Provide the (X, Y) coordinate of the cell's center where the given text is located.  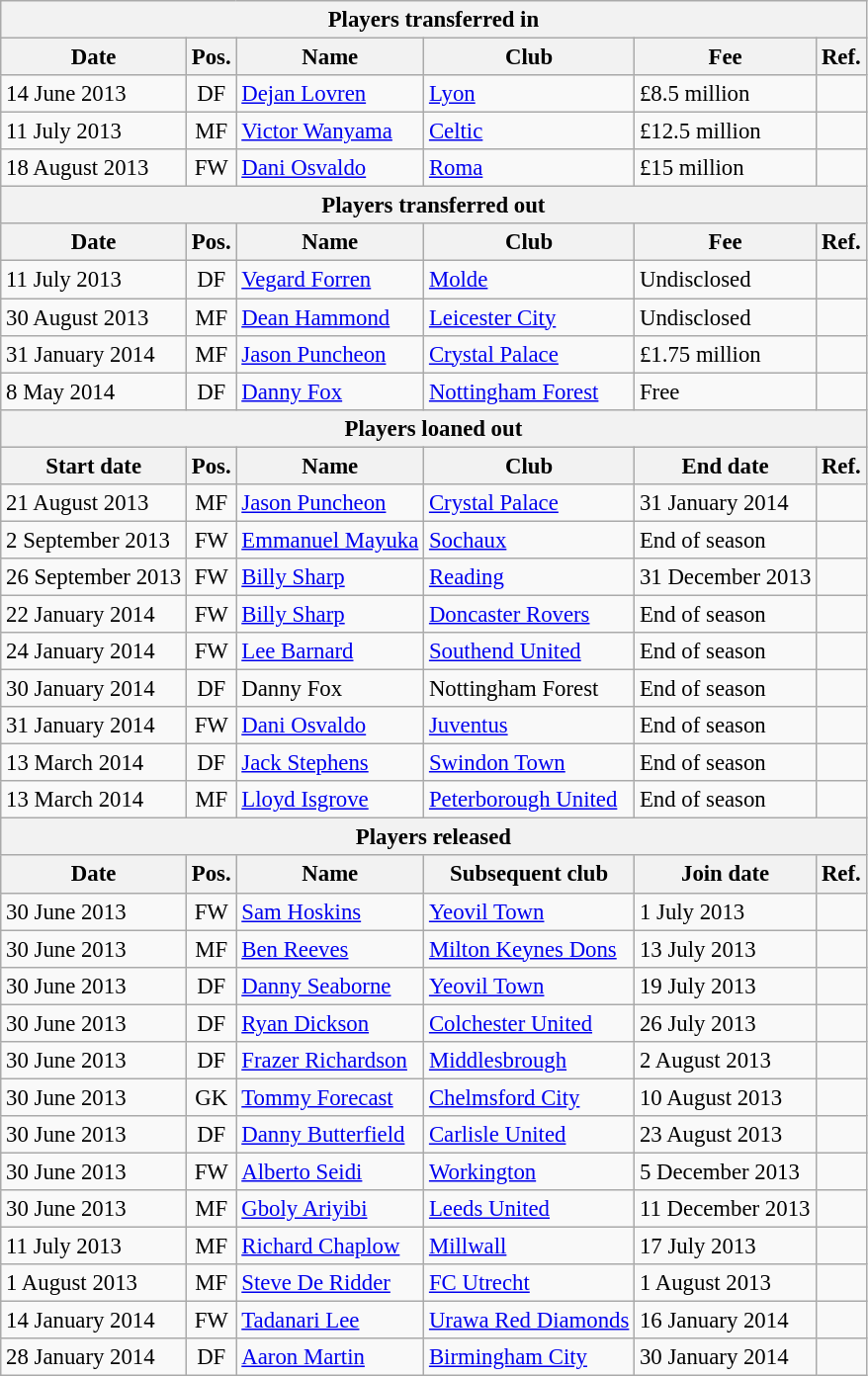
Players transferred out (433, 206)
Carlisle United (530, 1135)
Lloyd Isgrove (330, 800)
Millwall (530, 1247)
Molde (530, 280)
10 August 2013 (726, 1097)
Chelmsford City (530, 1097)
FC Utrecht (530, 1283)
14 January 2014 (94, 1321)
£12.5 million (726, 131)
5 December 2013 (726, 1171)
30 August 2013 (94, 317)
22 January 2014 (94, 614)
Join date (726, 875)
Peterborough United (530, 800)
Tadanari Lee (330, 1321)
£1.75 million (726, 354)
Leeds United (530, 1209)
Leicester City (530, 317)
£8.5 million (726, 94)
14 June 2013 (94, 94)
19 July 2013 (726, 986)
Victor Wanyama (330, 131)
Aaron Martin (330, 1357)
8 May 2014 (94, 391)
GK (212, 1097)
Ben Reeves (330, 949)
18 August 2013 (94, 168)
Alberto Seidi (330, 1171)
Lyon (530, 94)
Workington (530, 1171)
21 August 2013 (94, 503)
Urawa Red Diamonds (530, 1321)
Celtic (530, 131)
Dean Hammond (330, 317)
Colchester United (530, 1023)
24 January 2014 (94, 651)
Players loaned out (433, 428)
23 August 2013 (726, 1135)
17 July 2013 (726, 1247)
Lee Barnard (330, 651)
Tommy Forecast (330, 1097)
Swindon Town (530, 763)
16 January 2014 (726, 1321)
Free (726, 391)
Roma (530, 168)
Juventus (530, 726)
Southend United (530, 651)
Richard Chaplow (330, 1247)
End date (726, 466)
13 July 2013 (726, 949)
Ryan Dickson (330, 1023)
Milton Keynes Dons (530, 949)
Players transferred in (433, 20)
1 July 2013 (726, 911)
Emmanuel Mayuka (330, 540)
31 December 2013 (726, 577)
Frazer Richardson (330, 1061)
2 August 2013 (726, 1061)
26 September 2013 (94, 577)
Doncaster Rovers (530, 614)
26 July 2013 (726, 1023)
Dejan Lovren (330, 94)
Danny Butterfield (330, 1135)
2 September 2013 (94, 540)
Middlesbrough (530, 1061)
28 January 2014 (94, 1357)
Reading (530, 577)
Danny Seaborne (330, 986)
Players released (433, 837)
Jack Stephens (330, 763)
11 December 2013 (726, 1209)
Sam Hoskins (330, 911)
Subsequent club (530, 875)
Birmingham City (530, 1357)
Vegard Forren (330, 280)
Start date (94, 466)
£15 million (726, 168)
Steve De Ridder (330, 1283)
Gboly Ariyibi (330, 1209)
Sochaux (530, 540)
